Locate the cell with the specified text and output its [x, y] center coordinate. 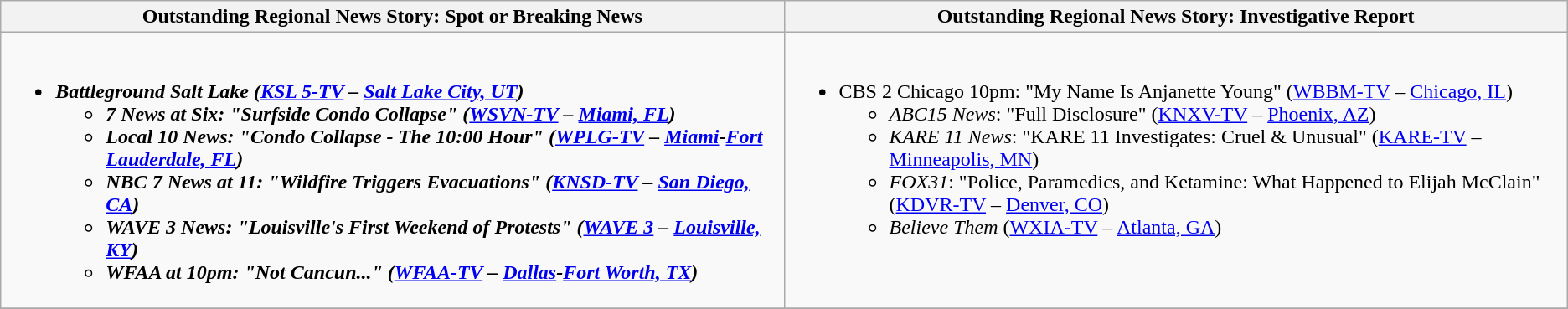
Outstanding Regional News Story: Spot or Breaking News [392, 17]
Outstanding Regional News Story: Investigative Report [1176, 17]
